Detect which cell encompasses the target text, then output its [X, Y] center coordinate. 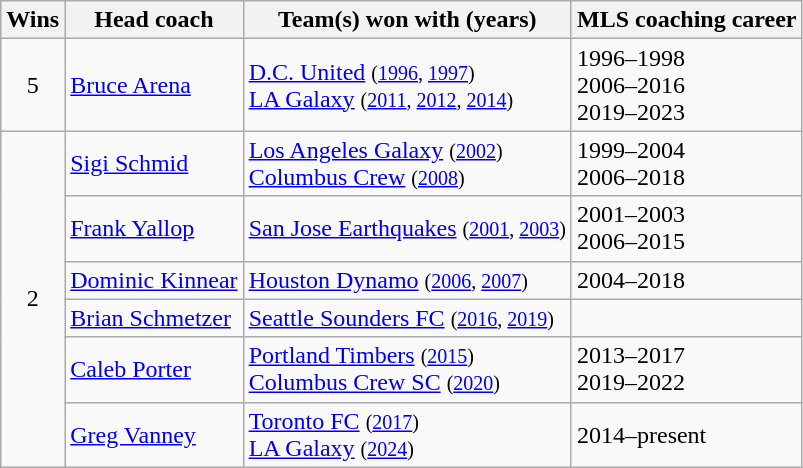
Los Angeles Galaxy (2002)Columbus Crew (2008) [407, 164]
2014–present [686, 434]
MLS coaching career [686, 20]
Head coach [154, 20]
Seattle Sounders FC (2016, 2019) [407, 318]
Team(s) won with (years) [407, 20]
Dominic Kinnear [154, 280]
Bruce Arena [154, 85]
Greg Vanney [154, 434]
Wins [33, 20]
2001–20032006–2015 [686, 228]
Portland Timbers (2015)Columbus Crew SC (2020) [407, 370]
Frank Yallop [154, 228]
San Jose Earthquakes (2001, 2003) [407, 228]
1999–20042006–2018 [686, 164]
2 [33, 299]
1996–19982006–20162019–2023 [686, 85]
Brian Schmetzer [154, 318]
Sigi Schmid [154, 164]
2013–20172019–2022 [686, 370]
D.C. United (1996, 1997)LA Galaxy (2011, 2012, 2014) [407, 85]
2004–2018 [686, 280]
Houston Dynamo (2006, 2007) [407, 280]
Caleb Porter [154, 370]
Toronto FC (2017)LA Galaxy (2024) [407, 434]
5 [33, 85]
